Search for the cell housing the specified text and yield its (x, y) center coordinate. 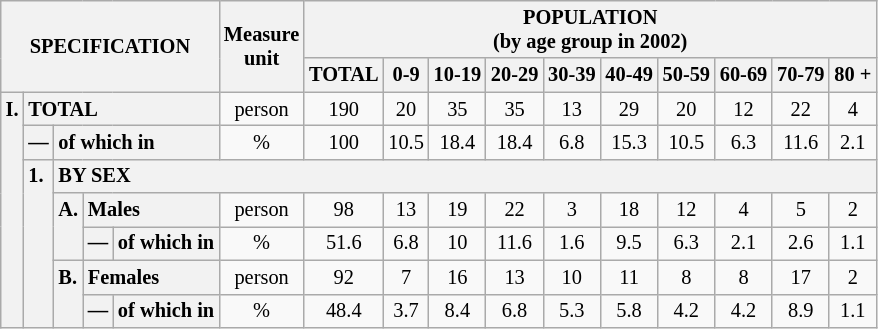
0-9 (406, 75)
18 (628, 210)
20-29 (514, 75)
I. (12, 210)
9.5 (628, 243)
15.3 (628, 142)
16 (458, 277)
POPULATION (by age group in 2002) (590, 29)
50-59 (686, 75)
190 (344, 109)
2.6 (800, 243)
8.9 (800, 311)
B. (68, 294)
19 (458, 210)
80 + (852, 75)
7 (406, 277)
BY SEX (466, 176)
30-39 (572, 75)
Measure unit (262, 46)
A. (68, 226)
60-69 (744, 75)
3.7 (406, 311)
Females (151, 277)
11 (628, 277)
SPECIFICATION (110, 46)
3 (572, 210)
1. (38, 243)
70-79 (800, 75)
17 (800, 277)
5.3 (572, 311)
1.6 (572, 243)
29 (628, 109)
8.4 (458, 311)
98 (344, 210)
5 (800, 210)
40-49 (628, 75)
48.4 (344, 311)
5.8 (628, 311)
100 (344, 142)
Males (151, 210)
92 (344, 277)
10-19 (458, 75)
51.6 (344, 243)
